Search for the cell housing the specified text and yield its [x, y] center coordinate. 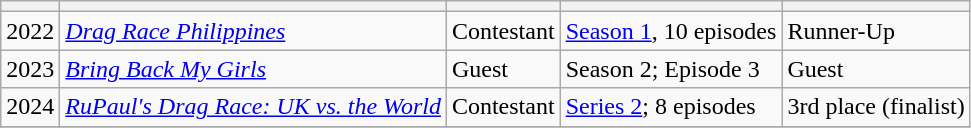
Series 2; 8 episodes [671, 107]
Bring Back My Girls [254, 69]
2024 [30, 107]
2023 [30, 69]
RuPaul's Drag Race: UK vs. the World [254, 107]
Runner-Up [876, 31]
Season 1, 10 episodes [671, 31]
3rd place (finalist) [876, 107]
2022 [30, 31]
Drag Race Philippines [254, 31]
Season 2; Episode 3 [671, 69]
